Return the [x, y] coordinate for the center point of the cell that contains the specified text.  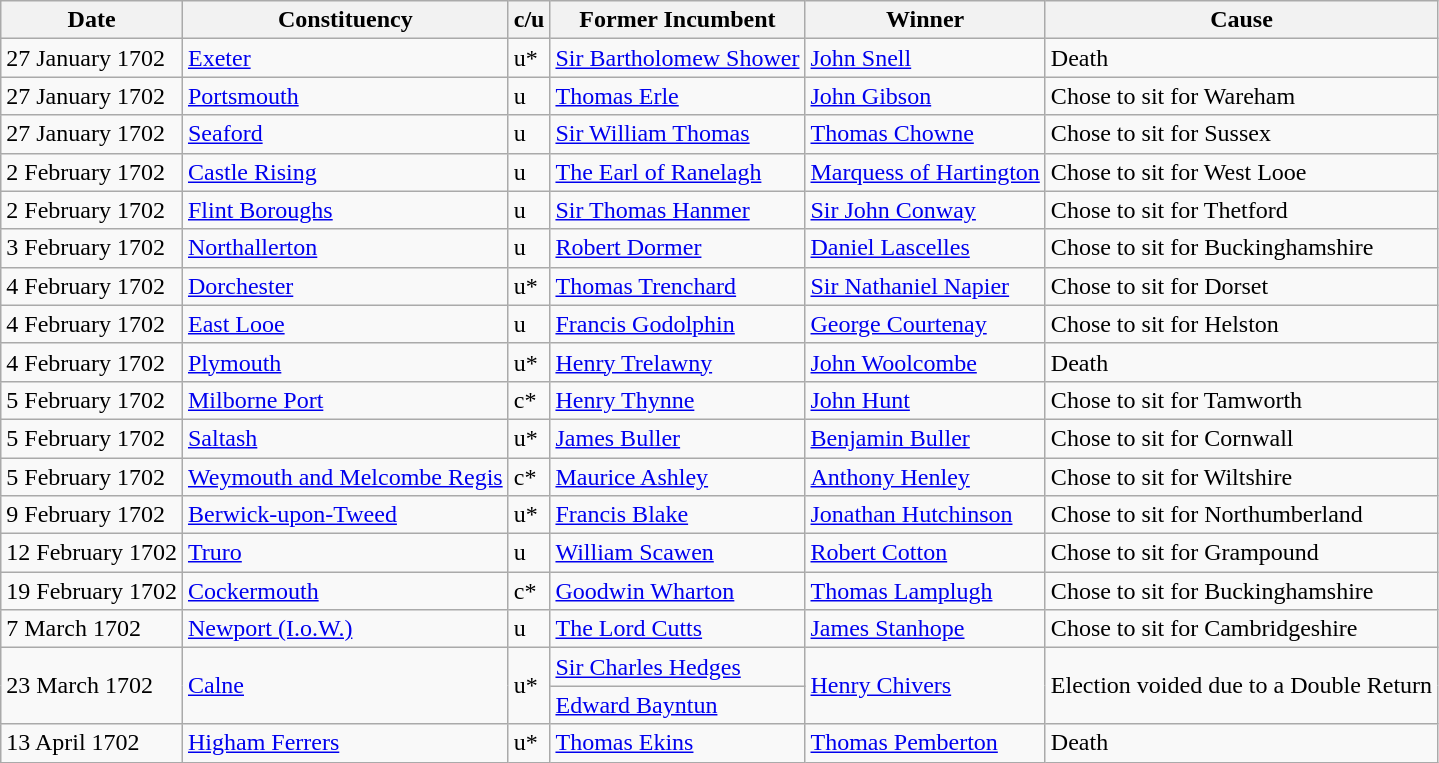
William Scawen [678, 553]
Chose to sit for Northumberland [1241, 515]
Chose to sit for Sussex [1241, 134]
Anthony Henley [925, 477]
Dorchester [345, 286]
Higham Ferrers [345, 743]
Jonathan Hutchinson [925, 515]
Chose to sit for Dorset [1241, 286]
Thomas Trenchard [678, 286]
Chose to sit for Wareham [1241, 96]
John Woolcombe [925, 362]
Date [92, 20]
19 February 1702 [92, 591]
Henry Trelawny [678, 362]
Newport (I.o.W.) [345, 629]
Chose to sit for West Looe [1241, 172]
Thomas Lamplugh [925, 591]
Sir Bartholomew Shower [678, 58]
Henry Chivers [925, 686]
7 March 1702 [92, 629]
Calne [345, 686]
John Gibson [925, 96]
Sir Nathaniel Napier [925, 286]
Francis Godolphin [678, 324]
Berwick-upon-Tweed [345, 515]
Sir William Thomas [678, 134]
Plymouth [345, 362]
Milborne Port [345, 400]
Weymouth and Melcombe Regis [345, 477]
Robert Cotton [925, 553]
Constituency [345, 20]
Chose to sit for Tamworth [1241, 400]
Sir Charles Hedges [678, 667]
Chose to sit for Thetford [1241, 210]
Saltash [345, 438]
Exeter [345, 58]
Northallerton [345, 248]
Cause [1241, 20]
Henry Thynne [678, 400]
c/u [529, 20]
Thomas Ekins [678, 743]
Portsmouth [345, 96]
Seaford [345, 134]
John Hunt [925, 400]
East Looe [345, 324]
23 March 1702 [92, 686]
Maurice Ashley [678, 477]
13 April 1702 [92, 743]
Marquess of Hartington [925, 172]
Chose to sit for Helston [1241, 324]
Thomas Pemberton [925, 743]
Benjamin Buller [925, 438]
Sir John Conway [925, 210]
Truro [345, 553]
Goodwin Wharton [678, 591]
Francis Blake [678, 515]
Winner [925, 20]
12 February 1702 [92, 553]
Former Incumbent [678, 20]
Chose to sit for Wiltshire [1241, 477]
Edward Bayntun [678, 705]
Sir Thomas Hanmer [678, 210]
George Courtenay [925, 324]
Castle Rising [345, 172]
Chose to sit for Grampound [1241, 553]
Election voided due to a Double Return [1241, 686]
9 February 1702 [92, 515]
Robert Dormer [678, 248]
Cockermouth [345, 591]
The Lord Cutts [678, 629]
Flint Boroughs [345, 210]
Daniel Lascelles [925, 248]
Thomas Chowne [925, 134]
James Stanhope [925, 629]
James Buller [678, 438]
Chose to sit for Cornwall [1241, 438]
Thomas Erle [678, 96]
The Earl of Ranelagh [678, 172]
3 February 1702 [92, 248]
Chose to sit for Cambridgeshire [1241, 629]
John Snell [925, 58]
